Detect which cell encompasses the target text, then output its [X, Y] center coordinate. 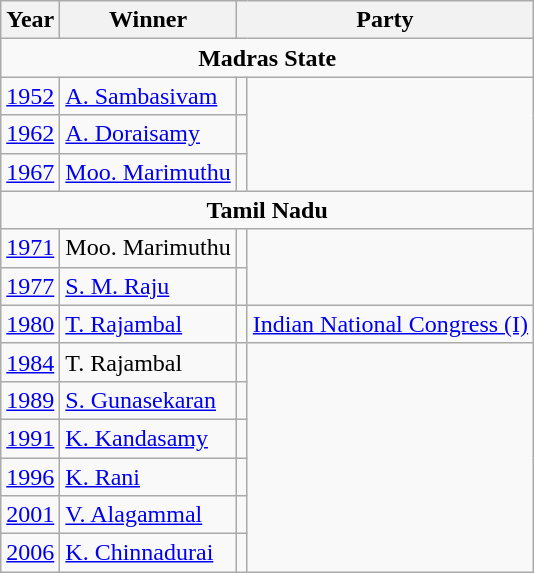
Year [30, 20]
S. M. Raju [148, 286]
Tamil Nadu [268, 210]
Party [384, 20]
1980 [30, 324]
2001 [30, 515]
Madras State [268, 58]
Winner [148, 20]
1996 [30, 477]
Indian National Congress (I) [390, 324]
1989 [30, 400]
K. Rani [148, 477]
1984 [30, 362]
1967 [30, 172]
S. Gunasekaran [148, 400]
V. Alagammal [148, 515]
A. Sambasivam [148, 96]
1952 [30, 96]
2006 [30, 553]
1962 [30, 134]
1977 [30, 286]
A. Doraisamy [148, 134]
1991 [30, 438]
1971 [30, 248]
K. Chinnadurai [148, 553]
K. Kandasamy [148, 438]
